Scan for the cell matching the given text and deliver its [x, y] coordinate at center. 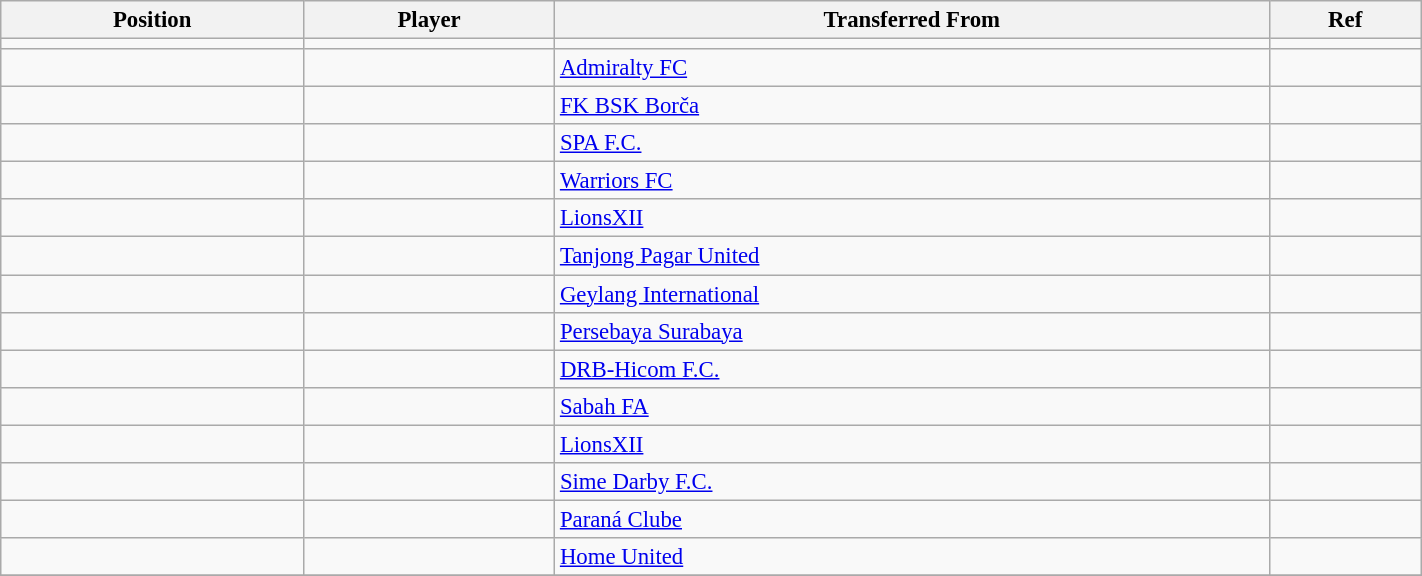
Tanjong Pagar United [912, 256]
Admiralty FC [912, 68]
Player [430, 20]
Home United [912, 557]
Warriors FC [912, 181]
Persebaya Surabaya [912, 331]
Sime Darby F.C. [912, 482]
DRB-Hicom F.C. [912, 369]
Position [152, 20]
Sabah FA [912, 406]
Ref [1345, 20]
Transferred From [912, 20]
Paraná Clube [912, 519]
FK BSK Borča [912, 106]
Geylang International [912, 294]
SPA F.C. [912, 143]
